Output the (X, Y) coordinate of the center of the cell containing the given text.  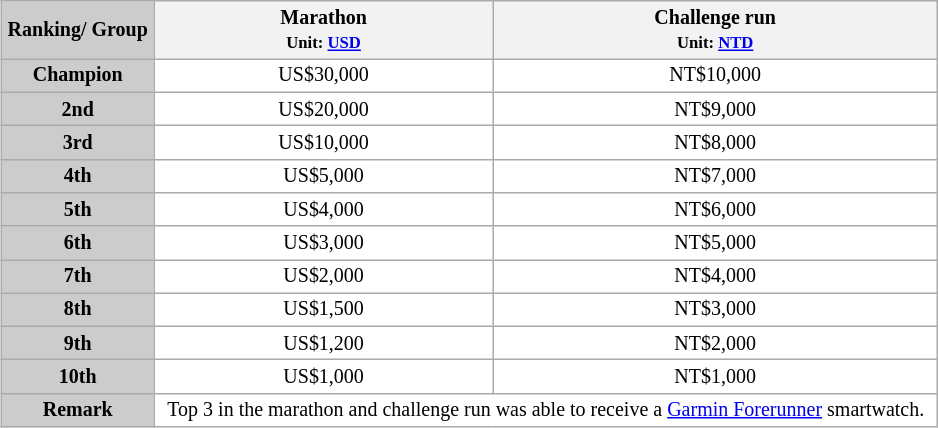
6th (78, 242)
US$30,000 (324, 76)
US$20,000 (324, 108)
US$5,000 (324, 176)
NT$5,000 (715, 242)
US$1,200 (324, 342)
7th (78, 276)
4th (78, 176)
Top 3 in the marathon and challenge run was able to receive a Garmin Forerunner smartwatch. (546, 410)
Champion (78, 76)
US$10,000 (324, 142)
MarathonUnit: USD (324, 30)
NT$4,000 (715, 276)
Remark (78, 410)
9th (78, 342)
3rd (78, 142)
NT$3,000 (715, 310)
US$4,000 (324, 210)
US$2,000 (324, 276)
NT$8,000 (715, 142)
NT$1,000 (715, 376)
US$1,500 (324, 310)
Ranking/ Group (78, 30)
5th (78, 210)
US$1,000 (324, 376)
8th (78, 310)
NT$9,000 (715, 108)
US$3,000 (324, 242)
NT$10,000 (715, 76)
Challenge runUnit: NTD (715, 30)
NT$7,000 (715, 176)
2nd (78, 108)
NT$6,000 (715, 210)
NT$2,000 (715, 342)
10th (78, 376)
